Output the (x, y) coordinate of the center of the cell containing the given text.  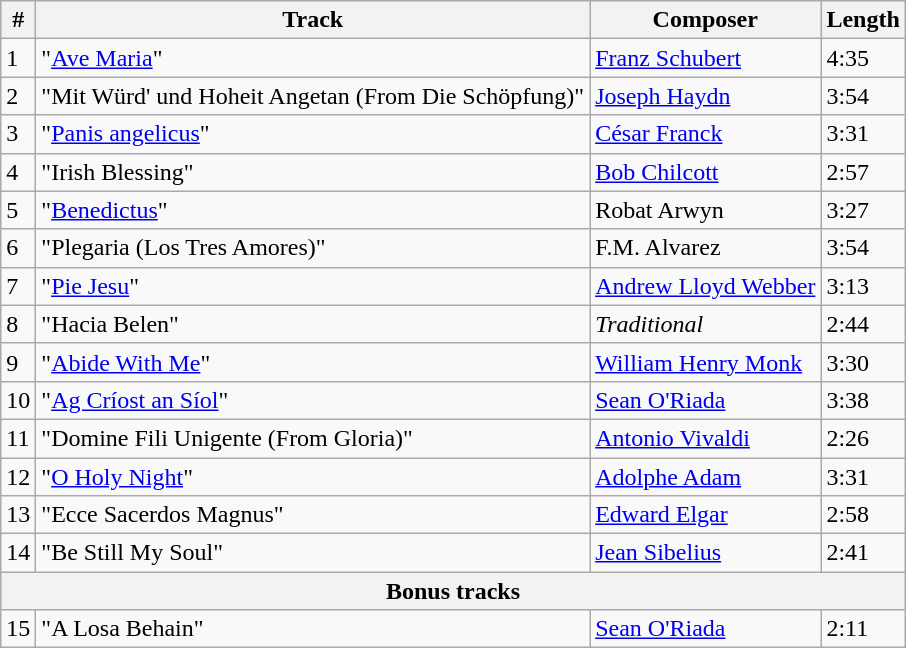
Edward Elgar (706, 515)
Joseph Haydn (706, 96)
2:11 (863, 629)
César Franck (706, 134)
Track (313, 20)
Antonio Vivaldi (706, 438)
"Domine Fili Unigente (From Gloria)" (313, 438)
2:44 (863, 324)
William Henry Monk (706, 362)
2:57 (863, 172)
6 (18, 248)
"Irish Blessing" (313, 172)
"A Losa Behain" (313, 629)
11 (18, 438)
15 (18, 629)
"Abide With Me" (313, 362)
2 (18, 96)
3:13 (863, 286)
Andrew Lloyd Webber (706, 286)
9 (18, 362)
Jean Sibelius (706, 553)
10 (18, 400)
3:30 (863, 362)
12 (18, 477)
"Mit Würd' und Hoheit Angetan (From Die Schöpfung)" (313, 96)
"Benedictus" (313, 210)
14 (18, 553)
2:58 (863, 515)
Length (863, 20)
2:41 (863, 553)
"Hacia Belen" (313, 324)
3:27 (863, 210)
3:38 (863, 400)
Adolphe Adam (706, 477)
"Ag Críost an Síol" (313, 400)
Traditional (706, 324)
F.M. Alvarez (706, 248)
"Panis angelicus" (313, 134)
"Be Still My Soul" (313, 553)
Robat Arwyn (706, 210)
8 (18, 324)
4 (18, 172)
"Plegaria (Los Tres Amores)" (313, 248)
3 (18, 134)
Bob Chilcott (706, 172)
Composer (706, 20)
"Ecce Sacerdos Magnus" (313, 515)
"Ave Maria" (313, 58)
2:26 (863, 438)
1 (18, 58)
# (18, 20)
Franz Schubert (706, 58)
Bonus tracks (454, 591)
"Pie Jesu" (313, 286)
5 (18, 210)
"O Holy Night" (313, 477)
13 (18, 515)
7 (18, 286)
4:35 (863, 58)
